Return the [x, y] coordinate for the center point of the cell that contains the specified text.  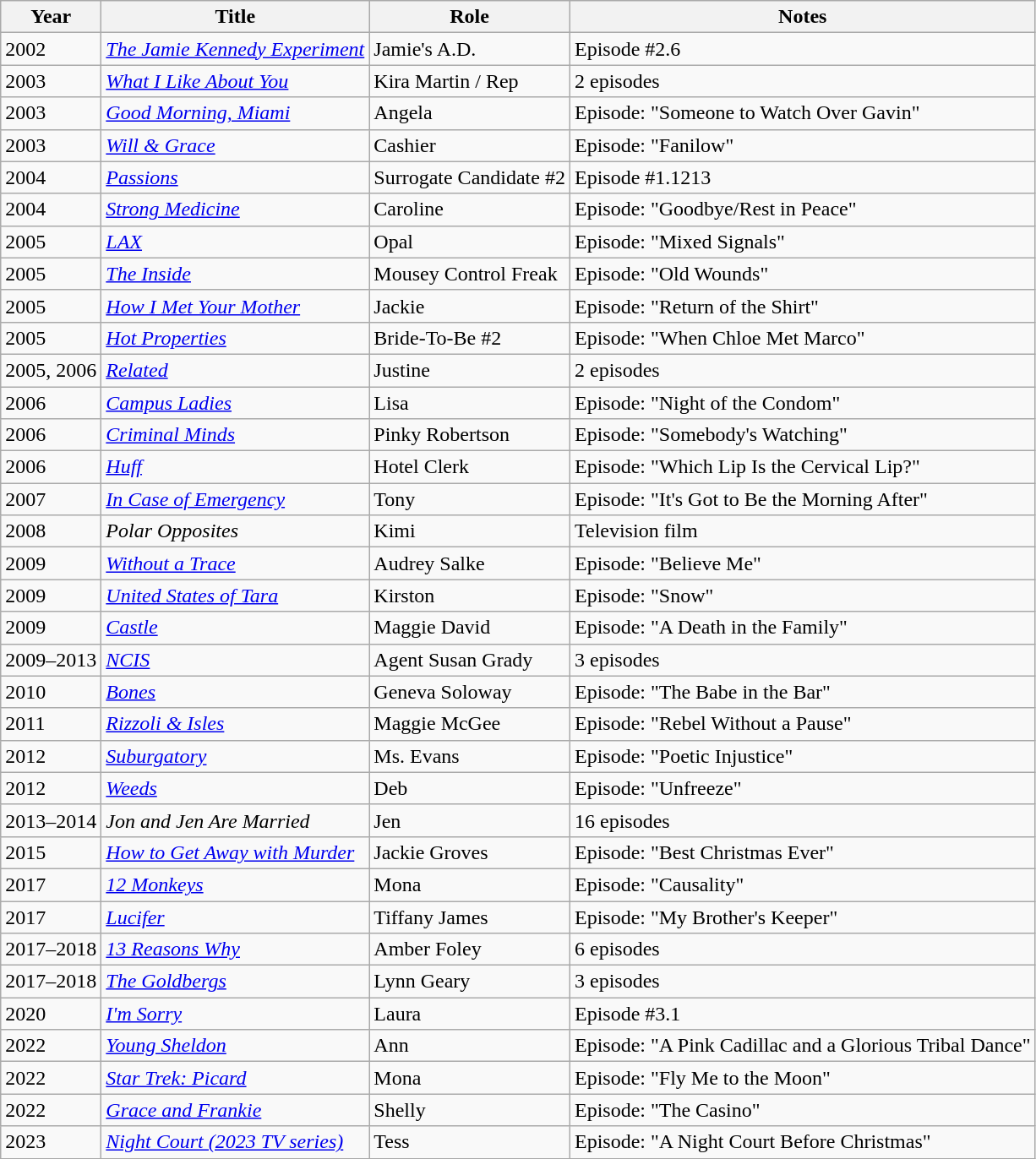
Kira Martin / Rep [470, 81]
Episode: "Poetic Injustice" [803, 756]
Lynn Geary [470, 982]
How I Met Your Mother [235, 306]
Passions [235, 177]
Kimi [470, 531]
Role [470, 17]
What I Like About You [235, 81]
Ms. Evans [470, 756]
Laura [470, 1014]
13 Reasons Why [235, 950]
Episode #2.6 [803, 49]
Huff [235, 467]
2009–2013 [51, 660]
Episode: "Fly Me to the Moon" [803, 1078]
Deb [470, 788]
6 episodes [803, 950]
Will & Grace [235, 145]
Year [51, 17]
Episode: "Return of the Shirt" [803, 306]
Jackie Groves [470, 852]
Bones [235, 692]
Hot Properties [235, 338]
2011 [51, 724]
Episode: "Best Christmas Ever" [803, 852]
Episode: "Somebody's Watching" [803, 435]
In Case of Emergency [235, 499]
Without a Trace [235, 563]
2002 [51, 49]
Episode #1.1213 [803, 177]
NCIS [235, 660]
Pinky Robertson [470, 435]
2007 [51, 499]
Notes [803, 17]
Night Court (2023 TV series) [235, 1142]
Opal [470, 242]
How to Get Away with Murder [235, 852]
12 Monkeys [235, 884]
Polar Opposites [235, 531]
Episode: "Rebel Without a Pause" [803, 724]
Episode: "A Night Court Before Christmas" [803, 1142]
2010 [51, 692]
Episode: "A Death in the Family" [803, 628]
Episode: "Night of the Condom" [803, 403]
2013–2014 [51, 820]
United States of Tara [235, 596]
The Inside [235, 274]
Episode: "Old Wounds" [803, 274]
Young Sheldon [235, 1046]
Title [235, 17]
I'm Sorry [235, 1014]
Episode: "Which Lip Is the Cervical Lip?" [803, 467]
Tiffany James [470, 917]
Castle [235, 628]
Bride-To-Be #2 [470, 338]
Lisa [470, 403]
Episode: "Fanilow" [803, 145]
Caroline [470, 209]
Episode: "Mixed Signals" [803, 242]
Episode: "A Pink Cadillac and a Glorious Tribal Dance" [803, 1046]
Cashier [470, 145]
Jamie's A.D. [470, 49]
Jackie [470, 306]
Episode: "Someone to Watch Over Gavin" [803, 113]
2015 [51, 852]
Mousey Control Freak [470, 274]
16 episodes [803, 820]
Jen [470, 820]
Episode: "Believe Me" [803, 563]
2005, 2006 [51, 370]
Episode: "When Chloe Met Marco" [803, 338]
Star Trek: Picard [235, 1078]
Hotel Clerk [470, 467]
Episode: "Unfreeze" [803, 788]
Episode: "The Casino" [803, 1110]
Episode: "Causality" [803, 884]
Amber Foley [470, 950]
LAX [235, 242]
Jon and Jen Are Married [235, 820]
Episode: "Goodbye/Rest in Peace" [803, 209]
Suburgatory [235, 756]
Tony [470, 499]
The Jamie Kennedy Experiment [235, 49]
Rizzoli & Isles [235, 724]
Related [235, 370]
2008 [51, 531]
Shelly [470, 1110]
Surrogate Candidate #2 [470, 177]
The Goldbergs [235, 982]
Television film [803, 531]
Justine [470, 370]
Kirston [470, 596]
Episode #3.1 [803, 1014]
Lucifer [235, 917]
Geneva Soloway [470, 692]
Tess [470, 1142]
Angela [470, 113]
Strong Medicine [235, 209]
Campus Ladies [235, 403]
Episode: "My Brother's Keeper" [803, 917]
Audrey Salke [470, 563]
Good Morning, Miami [235, 113]
Weeds [235, 788]
Episode: "The Babe in the Bar" [803, 692]
Agent Susan Grady [470, 660]
2020 [51, 1014]
Episode: "It's Got to Be the Morning After" [803, 499]
Maggie McGee [470, 724]
Grace and Frankie [235, 1110]
Episode: "Snow" [803, 596]
2023 [51, 1142]
Ann [470, 1046]
Maggie David [470, 628]
Criminal Minds [235, 435]
